From the cell containing the given text, extract its center point as (x, y) coordinate. 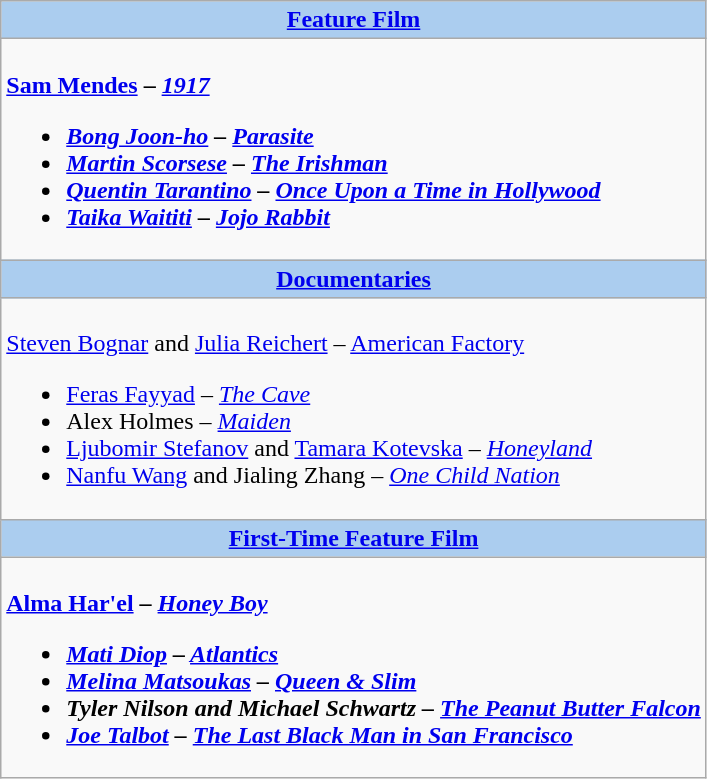
Sam Mendes – 1917Bong Joon-ho – ParasiteMartin Scorsese – The IrishmanQuentin Tarantino – Once Upon a Time in HollywoodTaika Waititi – Jojo Rabbit (354, 150)
First-Time Feature Film (354, 538)
Documentaries (354, 279)
Feature Film (354, 20)
